Provide the (x, y) coordinate of the cell's center where the given text is located.  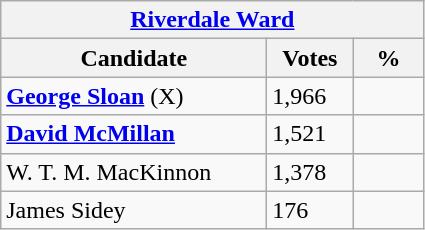
David McMillan (134, 134)
W. T. M. MacKinnon (134, 172)
Candidate (134, 58)
Riverdale Ward (212, 20)
% (388, 58)
George Sloan (X) (134, 96)
1,521 (310, 134)
1,966 (310, 96)
James Sidey (134, 210)
176 (310, 210)
1,378 (310, 172)
Votes (310, 58)
